Provide the [x, y] coordinate of the cell's center where the given text is located.  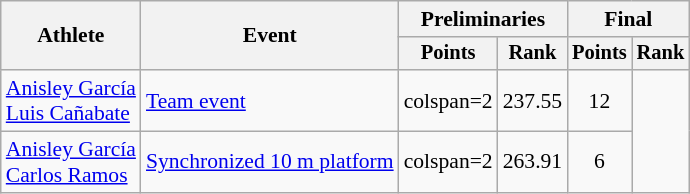
12 [599, 100]
Event [270, 36]
Synchronized 10 m platform [270, 162]
Team event [270, 100]
263.91 [532, 162]
Final [628, 19]
Preliminaries [484, 19]
Athlete [71, 36]
6 [599, 162]
Anisley GarcíaCarlos Ramos [71, 162]
Anisley GarcíaLuis Cañabate [71, 100]
237.55 [532, 100]
